Detect which cell encompasses the target text, then output its [x, y] center coordinate. 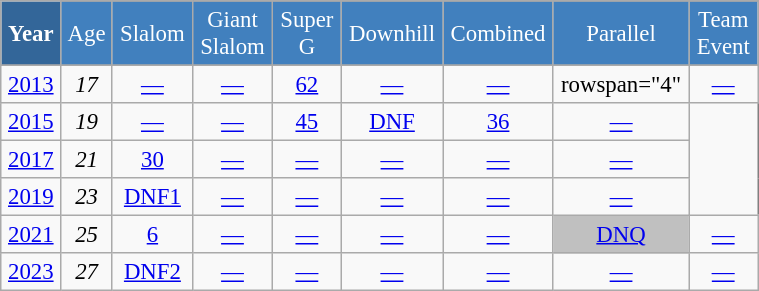
17 [87, 85]
2015 [31, 122]
Downhill [392, 34]
Super G [308, 34]
DNQ [621, 235]
DNF1 [152, 197]
2017 [31, 160]
36 [498, 122]
Year [31, 34]
25 [87, 235]
23 [87, 197]
DNF [392, 122]
2019 [31, 197]
Age [87, 34]
Team Event [724, 34]
2013 [31, 85]
2021 [31, 235]
30 [152, 160]
62 [308, 85]
rowspan="4" [621, 85]
21 [87, 160]
19 [87, 122]
Parallel [621, 34]
6 [152, 235]
Slalom [152, 34]
45 [308, 122]
GiantSlalom [232, 34]
Combined [498, 34]
